Return the (x, y) coordinate for the center point of the cell that contains the specified text.  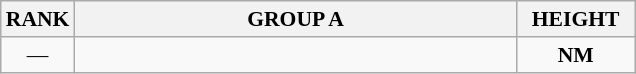
RANK (38, 19)
GROUP A (295, 19)
— (38, 55)
NM (576, 55)
HEIGHT (576, 19)
